Return the (X, Y) coordinate for the center point of the cell that contains the specified text.  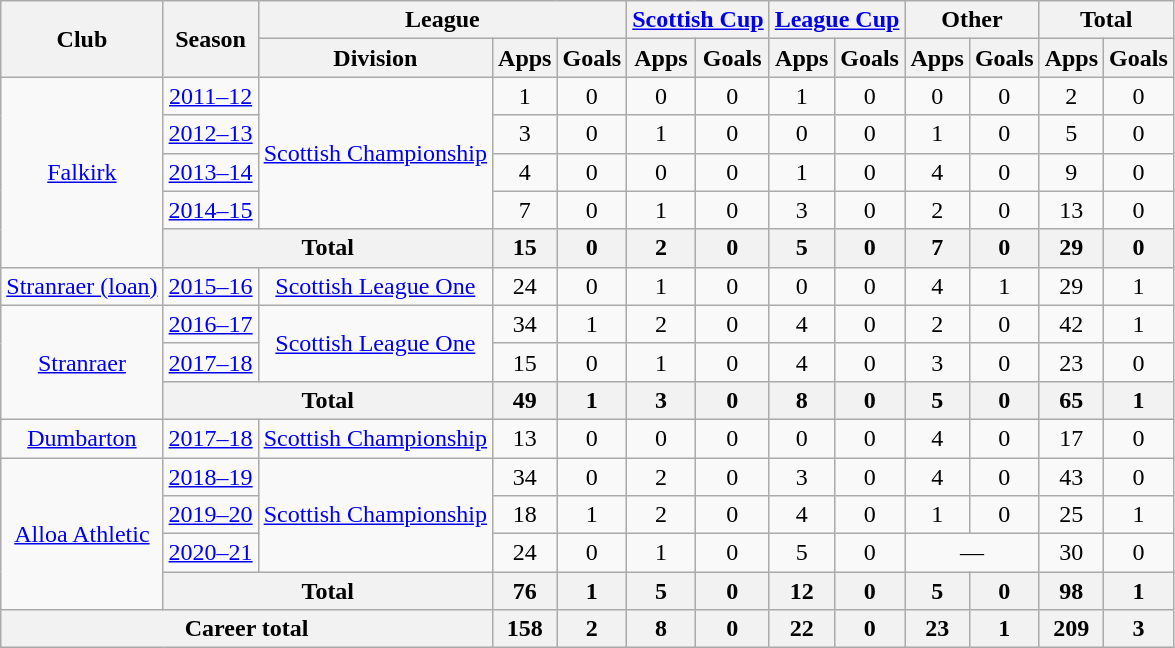
22 (802, 629)
Stranraer (loan) (82, 286)
Season (210, 39)
12 (802, 591)
2018–19 (210, 477)
Scottish Cup (698, 20)
49 (525, 400)
2013–14 (210, 172)
209 (1071, 629)
League Cup (837, 20)
Club (82, 39)
9 (1071, 172)
2019–20 (210, 515)
Career total (247, 629)
25 (1071, 515)
76 (525, 591)
30 (1071, 553)
2015–16 (210, 286)
18 (525, 515)
Dumbarton (82, 438)
98 (1071, 591)
43 (1071, 477)
Stranraer (82, 362)
League (442, 20)
2014–15 (210, 210)
2016–17 (210, 324)
Other (972, 20)
Division (375, 58)
42 (1071, 324)
— (972, 553)
158 (525, 629)
Falkirk (82, 172)
17 (1071, 438)
Alloa Athletic (82, 534)
65 (1071, 400)
2012–13 (210, 134)
2020–21 (210, 553)
2011–12 (210, 96)
